Extract the (x, y) coordinate from the center of the cell holding the provided text.  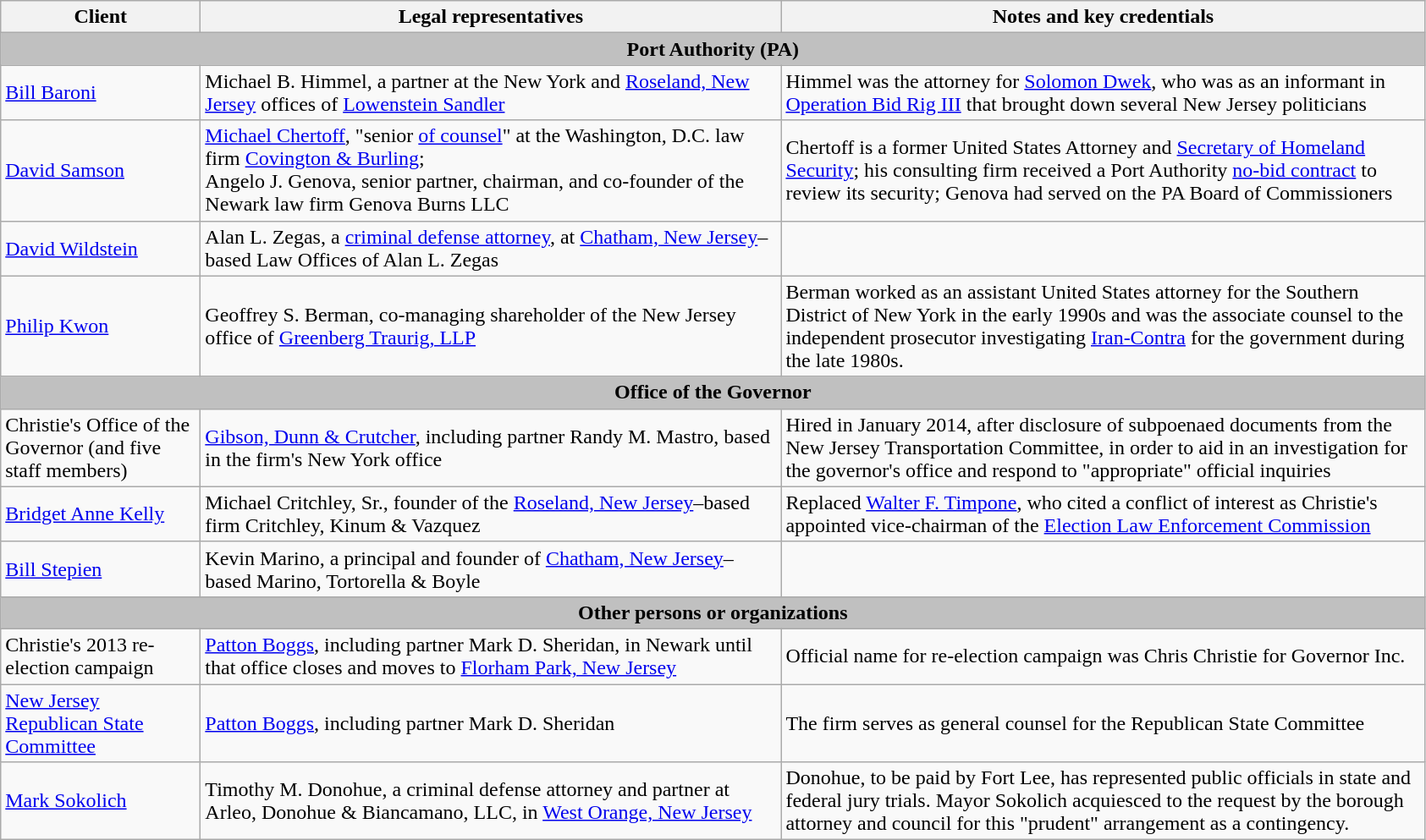
Client (101, 17)
Bridget Anne Kelly (101, 514)
Michael Critchley, Sr., founder of the Roseland, New Jersey–based firm Critchley, Kinum & Vazquez (491, 514)
Official name for re-election campaign was Chris Christie for Governor Inc. (1104, 656)
Legal representatives (491, 17)
Michael B. Himmel, a partner at the New York and Roseland, New Jersey offices of Lowenstein Sandler (491, 93)
Replaced Walter F. Timpone, who cited a conflict of interest as Christie's appointed vice-chairman of the Election Law Enforcement Commission (1104, 514)
Alan L. Zegas, a criminal defense attorney, at Chatham, New Jersey–based Law Offices of Alan L. Zegas (491, 249)
Christie's 2013 re-election campaign (101, 656)
Philip Kwon (101, 327)
Patton Boggs, including partner Mark D. Sheridan (491, 722)
The firm serves as general counsel for the Republican State Committee (1104, 722)
New Jersey Republican State Committee (101, 722)
David Wildstein (101, 249)
Other persons or organizations (713, 612)
Kevin Marino, a principal and founder of Chatham, New Jersey–based Marino, Tortorella & Boyle (491, 568)
Gibson, Dunn & Crutcher, including partner Randy M. Mastro, based in the firm's New York office (491, 447)
Christie's Office of the Governor (and five staff members) (101, 447)
Office of the Governor (713, 393)
Bill Stepien (101, 568)
Notes and key credentials (1104, 17)
Bill Baroni (101, 93)
Patton Boggs, including partner Mark D. Sheridan, in Newark until that office closes and moves to Florham Park, New Jersey (491, 656)
Mark Sokolich (101, 801)
Port Authority (PA) (713, 49)
David Samson (101, 171)
Geoffrey S. Berman, co-managing shareholder of the New Jersey office of Greenberg Traurig, LLP (491, 327)
Himmel was the attorney for Solomon Dwek, who was as an informant in Operation Bid Rig III that brought down several New Jersey politicians (1104, 93)
Timothy M. Donohue, a criminal defense attorney and partner at Arleo, Donohue & Biancamano, LLC, in West Orange, New Jersey (491, 801)
